Provide the [x, y] coordinate of the cell's center where the given text is located.  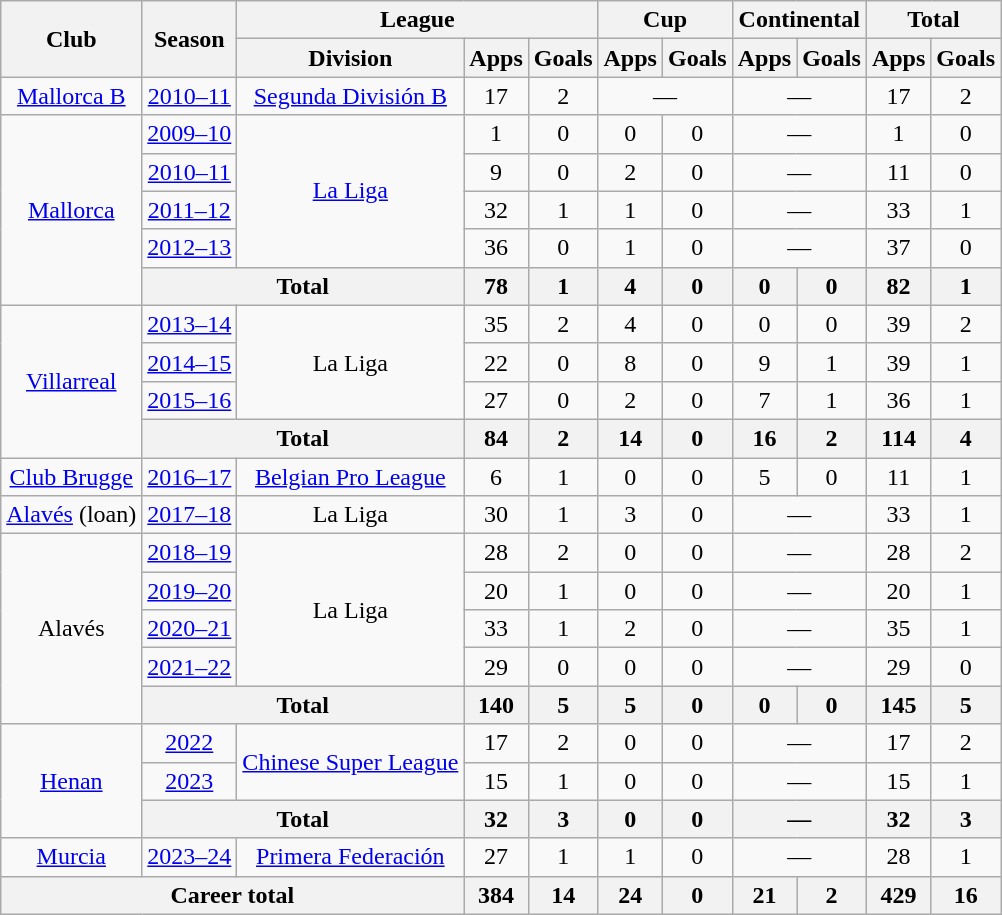
Primera Federación [350, 857]
Segunda División B [350, 96]
Alavés (loan) [72, 515]
145 [898, 705]
429 [898, 895]
2021–22 [190, 667]
Club Brugge [72, 477]
140 [496, 705]
Season [190, 39]
30 [496, 515]
Villarreal [72, 381]
Mallorca B [72, 96]
Division [350, 58]
Henan [72, 781]
2013–14 [190, 324]
78 [496, 286]
82 [898, 286]
2016–17 [190, 477]
2011–12 [190, 210]
2022 [190, 743]
2023–24 [190, 857]
2020–21 [190, 629]
Club [72, 39]
Alavés [72, 629]
8 [630, 362]
384 [496, 895]
Chinese Super League [350, 762]
7 [764, 400]
22 [496, 362]
Cup [665, 20]
2023 [190, 781]
114 [898, 438]
League [418, 20]
6 [496, 477]
Continental [799, 20]
2017–18 [190, 515]
2014–15 [190, 362]
Murcia [72, 857]
2012–13 [190, 248]
2009–10 [190, 134]
Belgian Pro League [350, 477]
2019–20 [190, 591]
21 [764, 895]
2015–16 [190, 400]
Career total [232, 895]
2018–19 [190, 553]
37 [898, 248]
24 [630, 895]
84 [496, 438]
Mallorca [72, 210]
